Locate the cell with the specified text and output its (x, y) center coordinate. 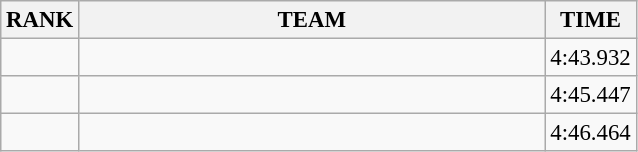
RANK (40, 20)
TIME (590, 20)
4:45.447 (590, 95)
4:43.932 (590, 58)
TEAM (312, 20)
4:46.464 (590, 133)
